Provide the (x, y) coordinate of the cell's center where the given text is located.  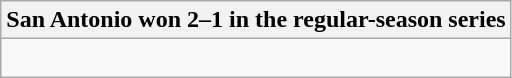
San Antonio won 2–1 in the regular-season series (256, 20)
